Identify which cell holds the provided text, then report its [x, y] central coordinate. 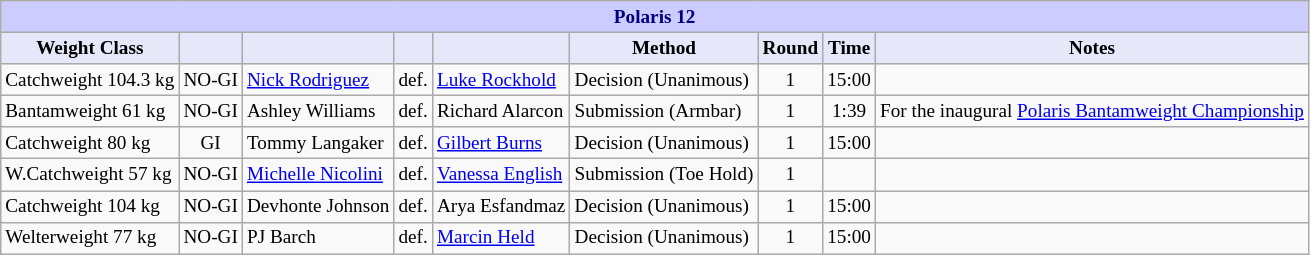
Round [790, 48]
For the inaugural Polaris Bantamweight Championship [1092, 111]
Weight Class [90, 48]
Devhonte Johnson [318, 206]
Catchweight 104 kg [90, 206]
PJ Barch [318, 238]
Submission (Armbar) [664, 111]
W.Catchweight 57 kg [90, 175]
Tommy Langaker [318, 143]
1:39 [850, 111]
Luke Rockhold [501, 80]
Gilbert Burns [501, 143]
Bantamweight 61 kg [90, 111]
Richard Alarcon [501, 111]
Notes [1092, 48]
Nick Rodriguez [318, 80]
Time [850, 48]
Method [664, 48]
Marcin Held [501, 238]
Catchweight 80 kg [90, 143]
Welterweight 77 kg [90, 238]
Arya Esfandmaz [501, 206]
Submission (Toe Hold) [664, 175]
Vanessa English [501, 175]
Michelle Nicolini [318, 175]
GI [211, 143]
Polaris 12 [655, 17]
Ashley Williams [318, 111]
Catchweight 104.3 kg [90, 80]
